Locate the cell with the specified text and output its [x, y] center coordinate. 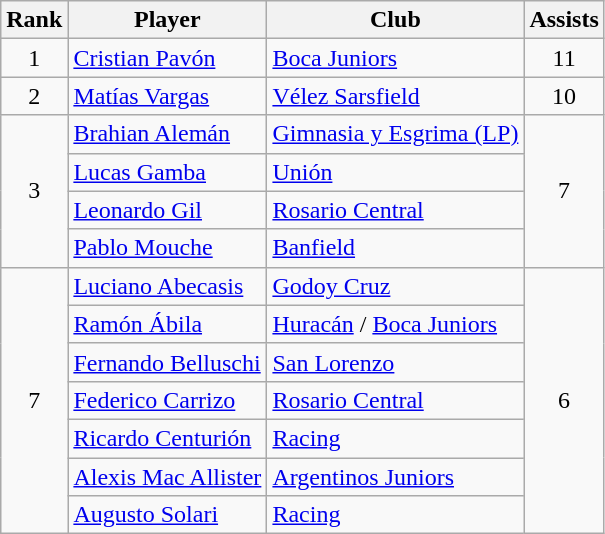
Augusto Solari [168, 515]
Ricardo Centurión [168, 438]
11 [564, 58]
10 [564, 96]
Pablo Mouche [168, 248]
Cristian Pavón [168, 58]
Assists [564, 20]
Brahian Alemán [168, 134]
2 [34, 96]
1 [34, 58]
Matías Vargas [168, 96]
Ramón Ábila [168, 324]
Lucas Gamba [168, 172]
Huracán / Boca Juniors [396, 324]
Fernando Belluschi [168, 362]
3 [34, 191]
Gimnasia y Esgrima (LP) [396, 134]
Club [396, 20]
Rank [34, 20]
Unión [396, 172]
Godoy Cruz [396, 286]
San Lorenzo [396, 362]
Leonardo Gil [168, 210]
Argentinos Juniors [396, 477]
Vélez Sarsfield [396, 96]
6 [564, 400]
Banfield [396, 248]
Federico Carrizo [168, 400]
Luciano Abecasis [168, 286]
Alexis Mac Allister [168, 477]
Player [168, 20]
Boca Juniors [396, 58]
